Return [X, Y] of the center of cell containing provided text 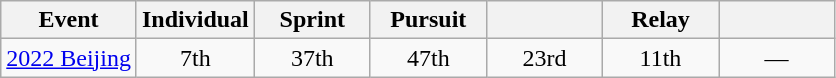
Relay [660, 20]
Event [69, 20]
— [777, 58]
11th [660, 58]
Individual [195, 20]
47th [428, 58]
2022 Beijing [69, 58]
23rd [544, 58]
Pursuit [428, 20]
37th [312, 58]
7th [195, 58]
Sprint [312, 20]
